From the cell containing the given text, extract its center point as (X, Y) coordinate. 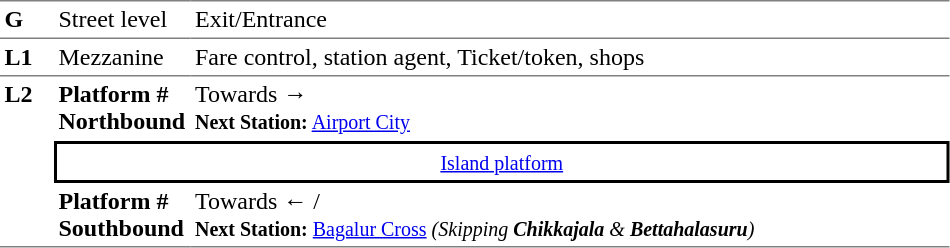
G (27, 20)
Island platform (502, 162)
Street level (122, 20)
Towards → Next Station: Airport City (570, 108)
L1 (27, 58)
Towards ← / Next Station: Bagalur Cross (Skipping Chikkajala & Bettahalasuru) (570, 215)
Platform #Southbound (122, 215)
Fare control, station agent, Ticket/token, shops (570, 58)
Mezzanine (122, 58)
Platform #Northbound (122, 108)
Exit/Entrance (570, 20)
L2 (27, 162)
